For the text-containing cell, return its midpoint in [X, Y] coordinate format. 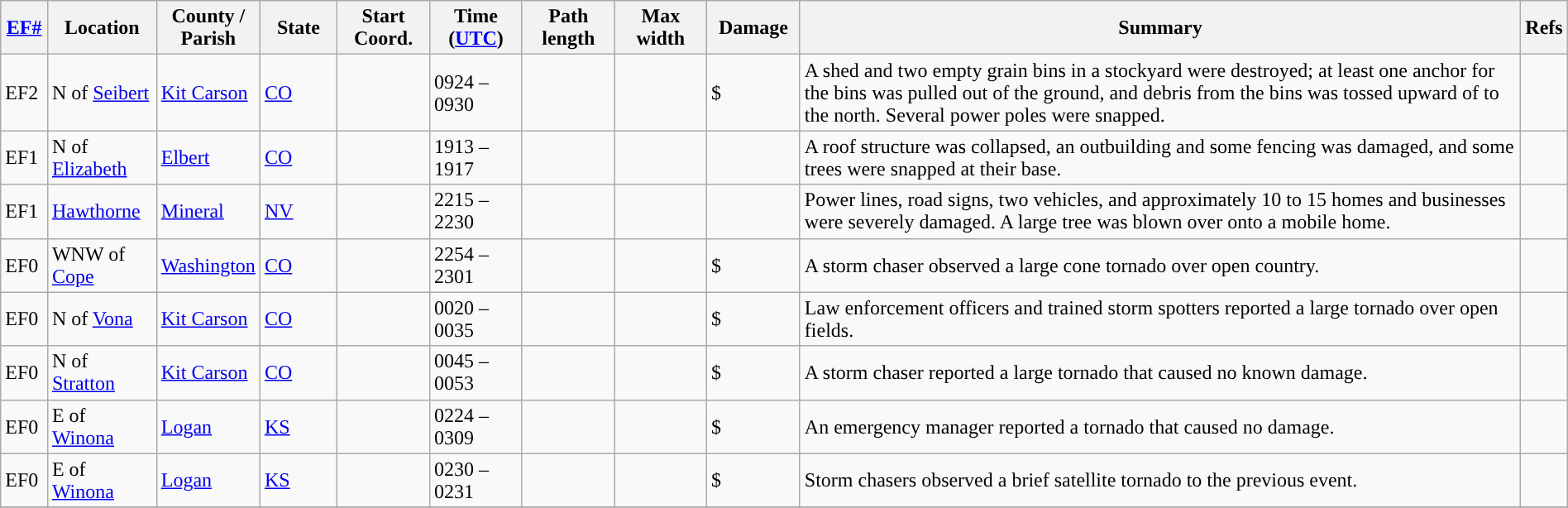
Damage [754, 28]
2215 – 2230 [476, 212]
State [298, 28]
County / Parish [208, 28]
Mineral [208, 212]
A storm chaser observed a large cone tornado over open country. [1159, 265]
2254 – 2301 [476, 265]
Max width [660, 28]
Location [102, 28]
Time (UTC) [476, 28]
Storm chasers observed a brief satellite tornado to the previous event. [1159, 480]
N of Elizabeth [102, 157]
0230 – 0231 [476, 480]
N of Vona [102, 319]
EF# [25, 28]
0224 – 0309 [476, 427]
N of Stratton [102, 372]
1913 – 1917 [476, 157]
Refs [1545, 28]
Start Coord. [384, 28]
Summary [1159, 28]
Washington [208, 265]
EF2 [25, 93]
Path length [568, 28]
An emergency manager reported a tornado that caused no damage. [1159, 427]
N of Seibert [102, 93]
Elbert [208, 157]
0924 – 0930 [476, 93]
WNW of Cope [102, 265]
Law enforcement officers and trained storm spotters reported a large tornado over open fields. [1159, 319]
A roof structure was collapsed, an outbuilding and some fencing was damaged, and some trees were snapped at their base. [1159, 157]
Hawthorne [102, 212]
0020 – 0035 [476, 319]
A storm chaser reported a large tornado that caused no known damage. [1159, 372]
NV [298, 212]
0045 – 0053 [476, 372]
